Return the (X, Y) coordinate for the center point of the cell that contains the specified text.  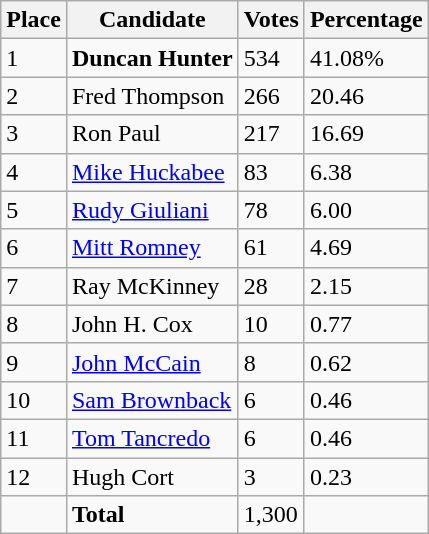
61 (271, 248)
1,300 (271, 515)
20.46 (366, 96)
Mitt Romney (152, 248)
0.23 (366, 477)
Ron Paul (152, 134)
7 (34, 286)
Rudy Giuliani (152, 210)
Percentage (366, 20)
John McCain (152, 362)
Candidate (152, 20)
12 (34, 477)
9 (34, 362)
4.69 (366, 248)
Tom Tancredo (152, 438)
John H. Cox (152, 324)
6.38 (366, 172)
217 (271, 134)
16.69 (366, 134)
Duncan Hunter (152, 58)
Sam Brownback (152, 400)
6.00 (366, 210)
41.08% (366, 58)
534 (271, 58)
Fred Thompson (152, 96)
Hugh Cort (152, 477)
1 (34, 58)
5 (34, 210)
Votes (271, 20)
0.77 (366, 324)
Ray McKinney (152, 286)
2.15 (366, 286)
11 (34, 438)
0.62 (366, 362)
83 (271, 172)
Mike Huckabee (152, 172)
28 (271, 286)
78 (271, 210)
4 (34, 172)
266 (271, 96)
Place (34, 20)
Total (152, 515)
2 (34, 96)
